Determine the [X, Y] coordinate at the center of the cell enclosing the given text.  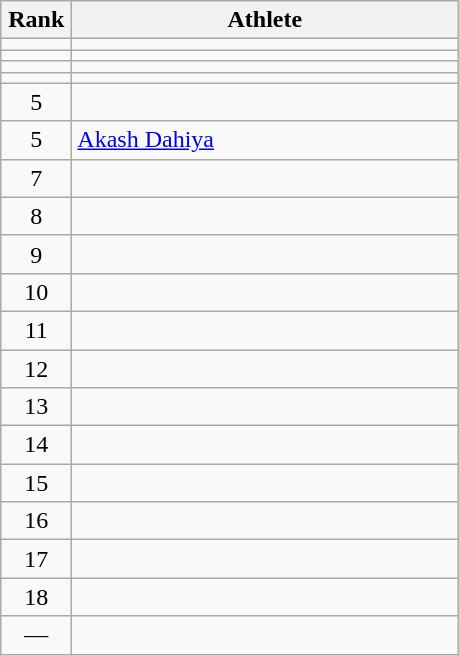
12 [36, 369]
Rank [36, 20]
16 [36, 521]
9 [36, 254]
Akash Dahiya [265, 140]
14 [36, 445]
Athlete [265, 20]
11 [36, 330]
17 [36, 559]
18 [36, 597]
10 [36, 292]
15 [36, 483]
13 [36, 407]
8 [36, 216]
— [36, 635]
7 [36, 178]
